Return the [x, y] coordinate for the center point of the cell that contains the specified text.  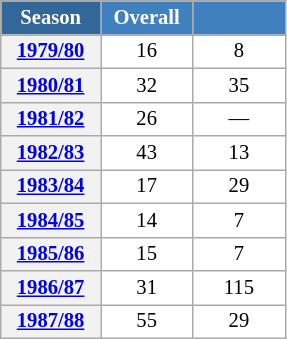
31 [146, 287]
55 [146, 321]
1982/83 [51, 153]
15 [146, 254]
16 [146, 51]
14 [146, 220]
26 [146, 119]
1981/82 [51, 119]
1986/87 [51, 287]
1985/86 [51, 254]
115 [239, 287]
Overall [146, 17]
— [239, 119]
1979/80 [51, 51]
1980/81 [51, 85]
17 [146, 186]
13 [239, 153]
1987/88 [51, 321]
1983/84 [51, 186]
35 [239, 85]
Season [51, 17]
1984/85 [51, 220]
8 [239, 51]
43 [146, 153]
32 [146, 85]
